Detect which cell encompasses the target text, then output its [X, Y] center coordinate. 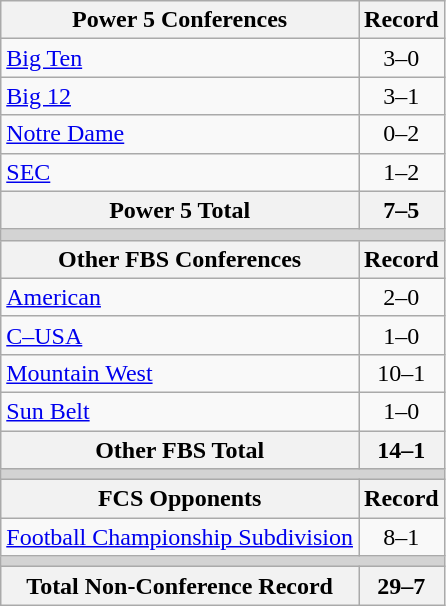
Other FBS Conferences [180, 259]
7–5 [402, 210]
FCS Opponents [180, 499]
Football Championship Subdivision [180, 537]
Other FBS Total [180, 449]
10–1 [402, 373]
Big Ten [180, 58]
Sun Belt [180, 411]
3–1 [402, 96]
0–2 [402, 134]
3–0 [402, 58]
8–1 [402, 537]
Power 5 Conferences [180, 20]
C–USA [180, 335]
Total Non-Conference Record [180, 586]
1–2 [402, 172]
Notre Dame [180, 134]
2–0 [402, 297]
Power 5 Total [180, 210]
14–1 [402, 449]
Mountain West [180, 373]
SEC [180, 172]
Big 12 [180, 96]
American [180, 297]
29–7 [402, 586]
